Capture the cell that displays the provided text and extract its (X, Y) central coordinate. 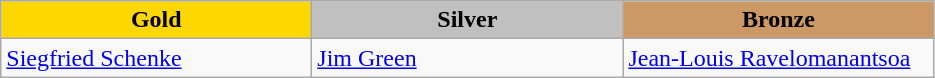
Gold (156, 20)
Jim Green (468, 58)
Jean-Louis Ravelomanantsoa (778, 58)
Silver (468, 20)
Siegfried Schenke (156, 58)
Bronze (778, 20)
